Scan for the cell matching the given text and deliver its [X, Y] coordinate at center. 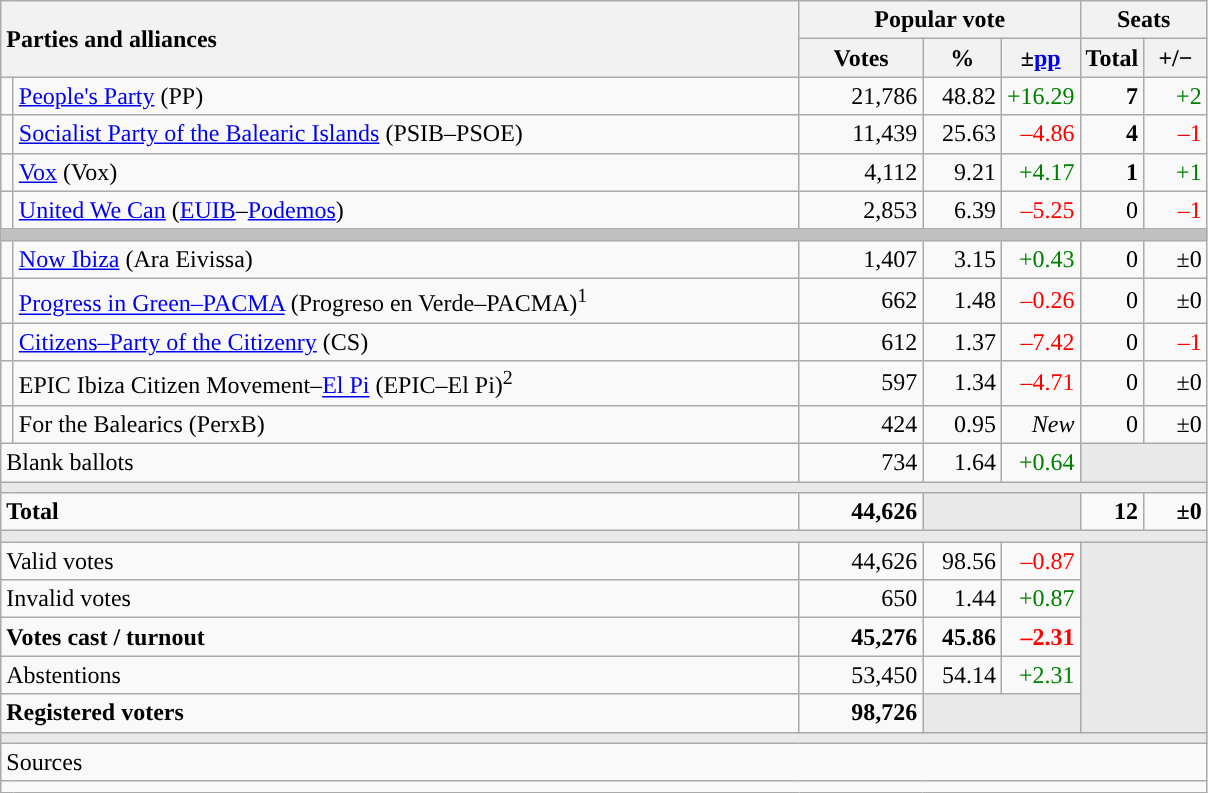
Invalid votes [400, 599]
11,439 [861, 134]
Socialist Party of the Balearic Islands (PSIB–PSOE) [406, 134]
662 [861, 300]
2,853 [861, 210]
–5.25 [1040, 210]
+1 [1176, 172]
6.39 [962, 210]
+16.29 [1040, 96]
1.48 [962, 300]
+0.64 [1040, 462]
Seats [1144, 20]
Votes [861, 58]
3.15 [962, 259]
54.14 [962, 675]
48.82 [962, 96]
–0.26 [1040, 300]
–7.42 [1040, 342]
25.63 [962, 134]
+2 [1176, 96]
–4.86 [1040, 134]
People's Party (PP) [406, 96]
Abstentions [400, 675]
12 [1112, 512]
Sources [604, 762]
45,276 [861, 637]
Now Ibiza (Ara Eivissa) [406, 259]
4 [1112, 134]
±pp [1040, 58]
Popular vote [940, 20]
+2.31 [1040, 675]
New [1040, 424]
Valid votes [400, 561]
0.95 [962, 424]
Registered voters [400, 713]
For the Balearics (PerxB) [406, 424]
53,450 [861, 675]
21,786 [861, 96]
734 [861, 462]
Vox (Vox) [406, 172]
+0.43 [1040, 259]
7 [1112, 96]
Citizens–Party of the Citizenry (CS) [406, 342]
1 [1112, 172]
+/− [1176, 58]
650 [861, 599]
1.34 [962, 384]
1.37 [962, 342]
1.64 [962, 462]
Blank ballots [400, 462]
+4.17 [1040, 172]
Parties and alliances [400, 39]
597 [861, 384]
% [962, 58]
–0.87 [1040, 561]
United We Can (EUIB–Podemos) [406, 210]
1.44 [962, 599]
1,407 [861, 259]
45.86 [962, 637]
9.21 [962, 172]
98,726 [861, 713]
98.56 [962, 561]
Votes cast / turnout [400, 637]
424 [861, 424]
+0.87 [1040, 599]
–4.71 [1040, 384]
4,112 [861, 172]
–2.31 [1040, 637]
612 [861, 342]
EPIC Ibiza Citizen Movement–El Pi (EPIC–El Pi)2 [406, 384]
Progress in Green–PACMA (Progreso en Verde–PACMA)1 [406, 300]
